Output the (X, Y) coordinate of the center of the cell containing the given text.  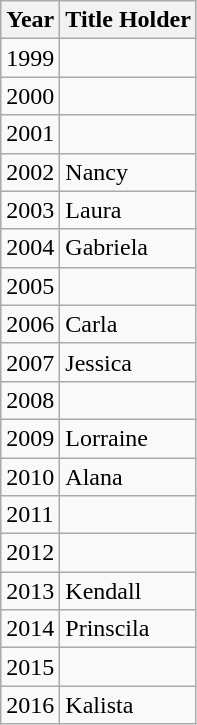
Gabriela (128, 248)
Nancy (128, 172)
2008 (30, 400)
2010 (30, 477)
Kalista (128, 705)
Jessica (128, 362)
Year (30, 20)
Prinscila (128, 629)
2002 (30, 172)
2009 (30, 438)
2004 (30, 248)
Laura (128, 210)
Alana (128, 477)
2000 (30, 96)
2014 (30, 629)
2011 (30, 515)
2012 (30, 553)
Carla (128, 324)
2013 (30, 591)
2007 (30, 362)
2006 (30, 324)
2005 (30, 286)
1999 (30, 58)
Title Holder (128, 20)
2016 (30, 705)
Lorraine (128, 438)
2001 (30, 134)
Kendall (128, 591)
2015 (30, 667)
2003 (30, 210)
